Find where the given text appears and provide that cell's center as [x, y] coordinate. 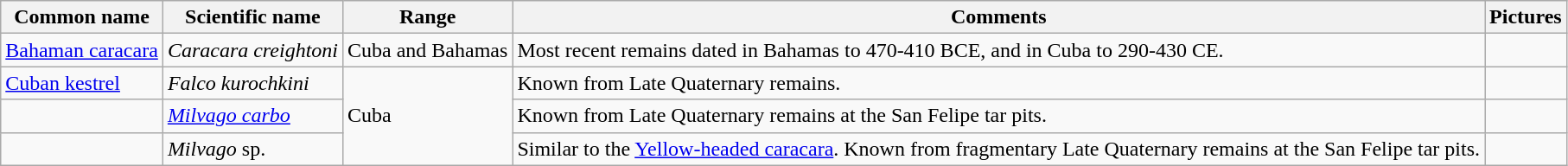
Similar to the Yellow-headed caracara. Known from fragmentary Late Quaternary remains at the San Felipe tar pits. [999, 149]
Bahaman caracara [82, 50]
Pictures [1527, 17]
Milvago carbo [252, 116]
Milvago sp. [252, 149]
Common name [82, 17]
Most recent remains dated in Bahamas to 470-410 BCE, and in Cuba to 290-430 CE. [999, 50]
Cuban kestrel [82, 83]
Falco kurochkini [252, 83]
Scientific name [252, 17]
Cuba and Bahamas [428, 50]
Cuba [428, 116]
Range [428, 17]
Comments [999, 17]
Known from Late Quaternary remains at the San Felipe tar pits. [999, 116]
Caracara creightoni [252, 50]
Known from Late Quaternary remains. [999, 83]
